Detect which cell encompasses the target text, then output its [x, y] center coordinate. 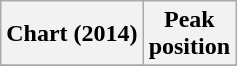
Peakposition [189, 34]
Chart (2014) [72, 34]
